Find where the given text appears and provide that cell's center as [X, Y] coordinate. 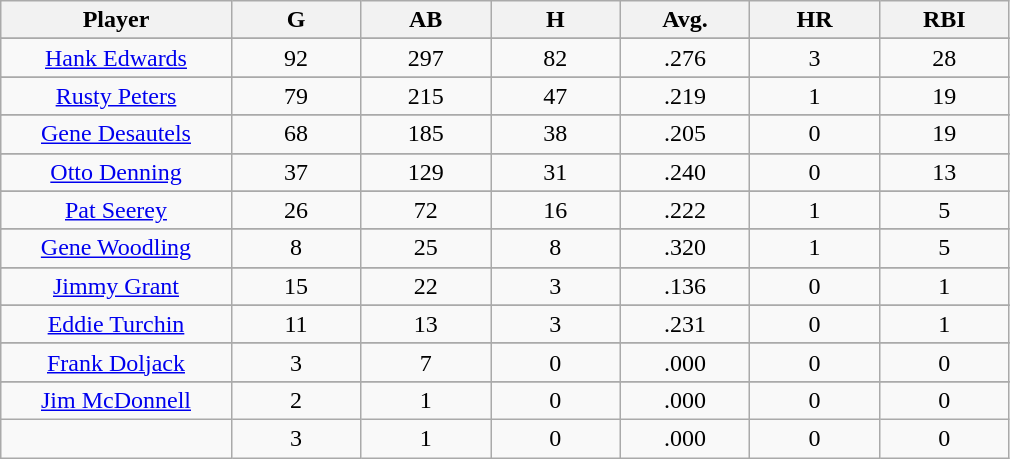
.240 [685, 172]
Frank Doljack [116, 362]
.320 [685, 248]
HR [815, 20]
Gene Desautels [116, 134]
28 [944, 58]
38 [555, 134]
Avg. [685, 20]
31 [555, 172]
185 [426, 134]
H [555, 20]
Gene Woodling [116, 248]
RBI [944, 20]
2 [296, 400]
Pat Seerey [116, 210]
15 [296, 286]
72 [426, 210]
Hank Edwards [116, 58]
215 [426, 96]
.205 [685, 134]
Eddie Turchin [116, 324]
68 [296, 134]
.231 [685, 324]
.136 [685, 286]
47 [555, 96]
Rusty Peters [116, 96]
79 [296, 96]
G [296, 20]
92 [296, 58]
25 [426, 248]
11 [296, 324]
297 [426, 58]
7 [426, 362]
.276 [685, 58]
37 [296, 172]
22 [426, 286]
.222 [685, 210]
Player [116, 20]
Jim McDonnell [116, 400]
AB [426, 20]
.219 [685, 96]
Otto Denning [116, 172]
82 [555, 58]
129 [426, 172]
16 [555, 210]
26 [296, 210]
Jimmy Grant [116, 286]
